Determine the [x, y] coordinate at the center of the cell enclosing the given text.  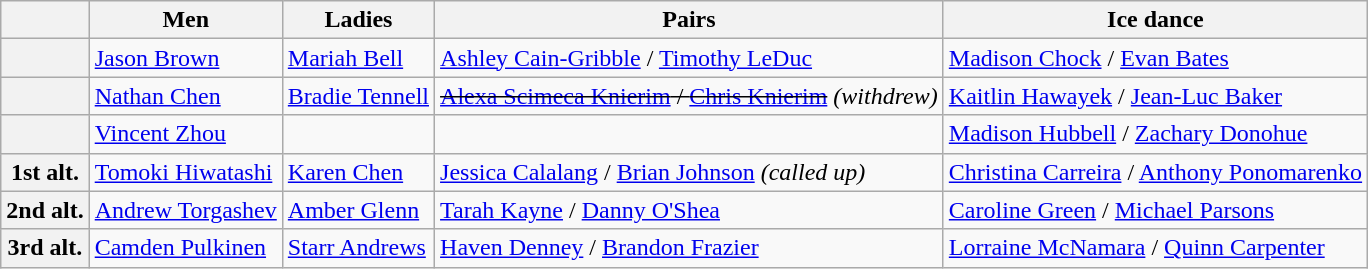
Starr Andrews [358, 248]
Haven Denney / Brandon Frazier [690, 248]
Amber Glenn [358, 210]
Jessica Calalang / Brian Johnson (called up) [690, 172]
Camden Pulkinen [186, 248]
Madison Chock / Evan Bates [1155, 58]
Karen Chen [358, 172]
Ladies [358, 20]
Ice dance [1155, 20]
Christina Carreira / Anthony Ponomarenko [1155, 172]
Tomoki Hiwatashi [186, 172]
Bradie Tennell [358, 96]
Ashley Cain-Gribble / Timothy LeDuc [690, 58]
Madison Hubbell / Zachary Donohue [1155, 134]
Caroline Green / Michael Parsons [1155, 210]
Jason Brown [186, 58]
Mariah Bell [358, 58]
Andrew Torgashev [186, 210]
3rd alt. [45, 248]
Lorraine McNamara / Quinn Carpenter [1155, 248]
Pairs [690, 20]
Nathan Chen [186, 96]
Kaitlin Hawayek / Jean-Luc Baker [1155, 96]
Alexa Scimeca Knierim / Chris Knierim (withdrew) [690, 96]
Tarah Kayne / Danny O'Shea [690, 210]
2nd alt. [45, 210]
Vincent Zhou [186, 134]
1st alt. [45, 172]
Men [186, 20]
